Return [X, Y] of the center of cell containing provided text 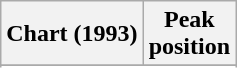
Peakposition [189, 34]
Chart (1993) [72, 34]
